Pinpoint the cell where the given text exists, returning its (X, Y) midpoint coordinate. 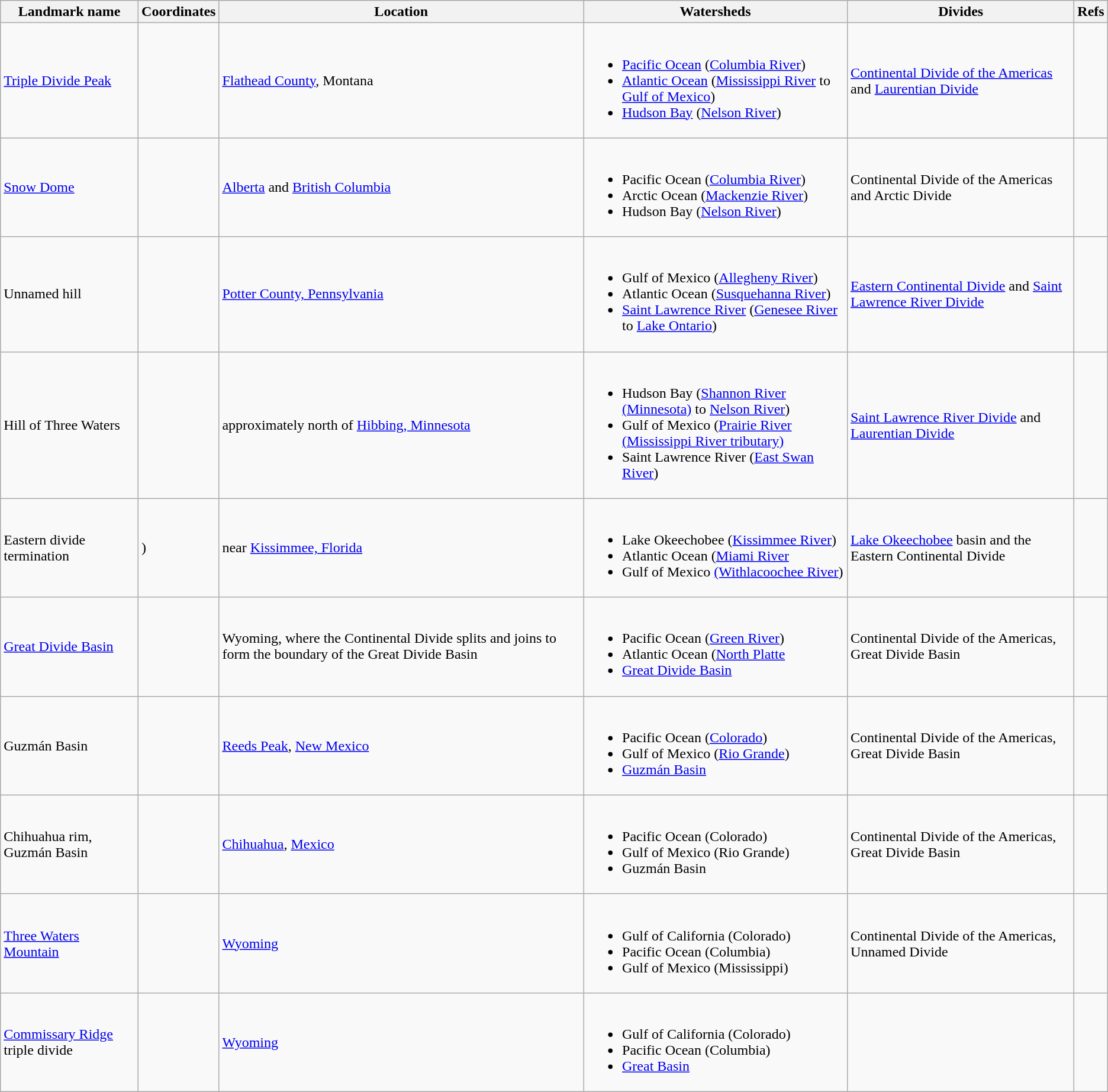
Great Divide Basin (70, 646)
Pacific Ocean (Columbia River)Atlantic Ocean (Mississippi River to Gulf of Mexico)Hudson Bay (Nelson River) (716, 80)
Chihuahua rim, Guzmán Basin (70, 844)
Eastern divide termination (70, 548)
Pacific Ocean (Green River)Atlantic Ocean (North PlatteGreat Divide Basin (716, 646)
Continental Divide of the Americas, Unnamed Divide (961, 943)
Lake Okeechobee (Kissimmee River)Atlantic Ocean (Miami RiverGulf of Mexico (Withlacoochee River) (716, 548)
Pacific Ocean (Columbia River)Arctic Ocean (Mackenzie River)Hudson Bay (Nelson River) (716, 187)
Watersheds (716, 12)
near Kissimmee, Florida (401, 548)
Lake Okeechobee basin and the Eastern Continental Divide (961, 548)
Continental Divide of the Americas and Laurentian Divide (961, 80)
) (179, 548)
Reeds Peak, New Mexico (401, 746)
Potter County, Pennsylvania (401, 294)
Continental Divide of the Americas and Arctic Divide (961, 187)
Eastern Continental Divide and Saint Lawrence River Divide (961, 294)
Flathead County, Montana (401, 80)
Commissary Ridge triple divide (70, 1042)
Three Waters Mountain (70, 943)
Divides (961, 12)
Wyoming, where the Continental Divide splits and joins to form the boundary of the Great Divide Basin (401, 646)
Gulf of California (Colorado)Pacific Ocean (Columbia)Great Basin (716, 1042)
Refs (1091, 12)
Triple Divide Peak (70, 80)
Snow Dome (70, 187)
approximately north of Hibbing, Minnesota (401, 425)
Saint Lawrence River Divide and Laurentian Divide (961, 425)
Chihuahua, Mexico (401, 844)
Guzmán Basin (70, 746)
Alberta and British Columbia (401, 187)
Gulf of California (Colorado)Pacific Ocean (Columbia)Gulf of Mexico (Mississippi) (716, 943)
Coordinates (179, 12)
Gulf of Mexico (Allegheny River)Atlantic Ocean (Susquehanna River)Saint Lawrence River (Genesee River to Lake Ontario) (716, 294)
Hill of Three Waters (70, 425)
Unnamed hill (70, 294)
Landmark name (70, 12)
Location (401, 12)
